Pinpoint the cell where the given text exists, returning its (X, Y) midpoint coordinate. 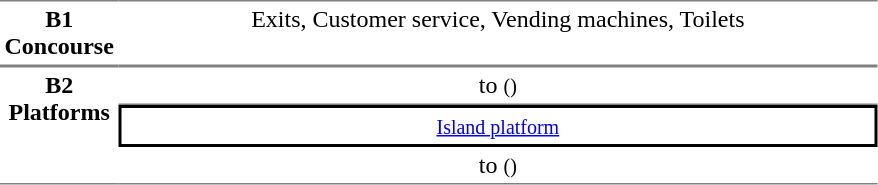
B2Platforms (59, 125)
B1Concourse (59, 33)
Exits, Customer service, Vending machines, Toilets (498, 33)
Island platform (498, 126)
